Return the [x, y] coordinate for the center point of the cell that contains the specified text.  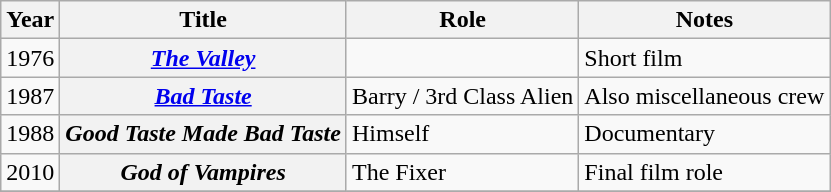
The Fixer [462, 172]
Barry / 3rd Class Alien [462, 96]
Documentary [704, 134]
Good Taste Made Bad Taste [204, 134]
Role [462, 20]
1988 [30, 134]
2010 [30, 172]
1976 [30, 58]
The Valley [204, 58]
Himself [462, 134]
1987 [30, 96]
Title [204, 20]
Final film role [704, 172]
Bad Taste [204, 96]
Also miscellaneous crew [704, 96]
Short film [704, 58]
Notes [704, 20]
Year [30, 20]
God of Vampires [204, 172]
